Search for the cell housing the specified text and yield its (X, Y) center coordinate. 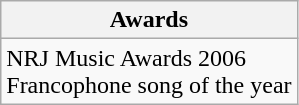
Awards (149, 20)
NRJ Music Awards 2006Francophone song of the year (149, 72)
